Search for the cell housing the specified text and yield its (x, y) center coordinate. 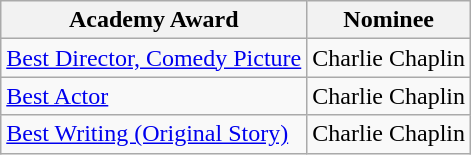
Best Writing (Original Story) (154, 134)
Best Actor (154, 96)
Nominee (389, 20)
Best Director, Comedy Picture (154, 58)
Academy Award (154, 20)
